Pinpoint the cell where the given text exists, returning its [X, Y] midpoint coordinate. 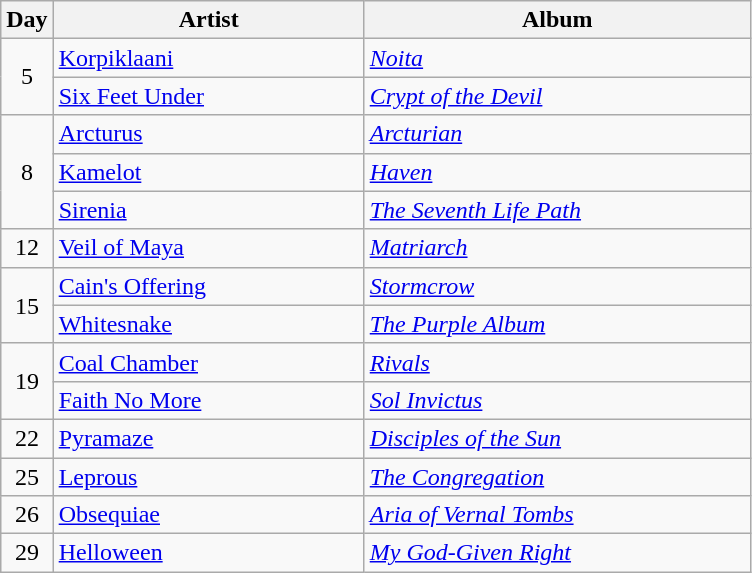
12 [27, 248]
Stormcrow [557, 286]
Haven [557, 172]
Pyramaze [208, 438]
Cain's Offering [208, 286]
Leprous [208, 477]
Album [557, 20]
Faith No More [208, 400]
19 [27, 381]
Obsequiae [208, 515]
Korpiklaani [208, 58]
Whitesnake [208, 324]
Noita [557, 58]
Arcturian [557, 134]
8 [27, 172]
The Seventh Life Path [557, 210]
Sol Invictus [557, 400]
My God-Given Right [557, 553]
Helloween [208, 553]
15 [27, 305]
Matriarch [557, 248]
The Congregation [557, 477]
26 [27, 515]
Crypt of the Devil [557, 96]
Sirenia [208, 210]
Coal Chamber [208, 362]
5 [27, 77]
25 [27, 477]
Day [27, 20]
Rivals [557, 362]
Arcturus [208, 134]
22 [27, 438]
Kamelot [208, 172]
Aria of Vernal Tombs [557, 515]
Artist [208, 20]
Six Feet Under [208, 96]
Disciples of the Sun [557, 438]
Veil of Maya [208, 248]
The Purple Album [557, 324]
29 [27, 553]
